Search for the cell housing the specified text and yield its [X, Y] center coordinate. 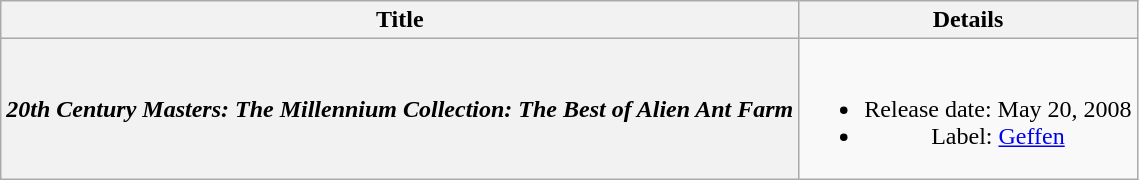
Title [400, 20]
Details [968, 20]
Release date: May 20, 2008Label: Geffen [968, 109]
20th Century Masters: The Millennium Collection: The Best of Alien Ant Farm [400, 109]
